Pinpoint the cell where the given text exists, returning its [X, Y] midpoint coordinate. 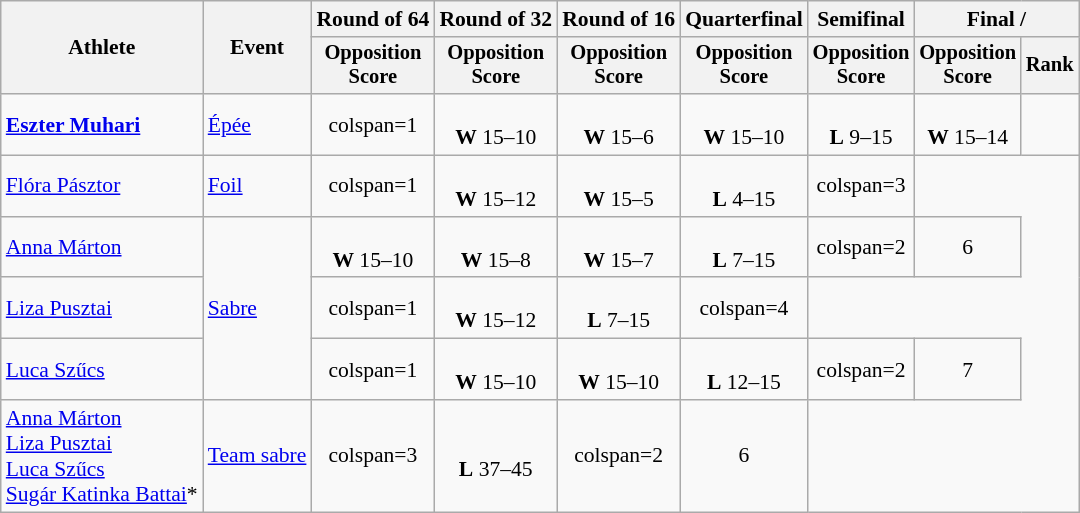
Rank [1050, 66]
Épée [258, 124]
Athlete [102, 48]
Eszter Muhari [102, 124]
Round of 16 [618, 19]
Team sabre [258, 456]
Round of 64 [372, 19]
Quarterfinal [744, 19]
Final / [996, 19]
L 9–15 [862, 124]
W 15–6 [618, 124]
Foil [258, 186]
W 15–7 [618, 248]
colspan=4 [744, 308]
Sabre [258, 308]
L 4–15 [744, 186]
Luca Szűcs [102, 370]
7 [968, 370]
Anna Márton [102, 248]
L 37–45 [496, 456]
Round of 32 [496, 19]
Anna MártonLiza PusztaiLuca SzűcsSugár Katinka Battai* [102, 456]
Semifinal [862, 19]
L 12–15 [744, 370]
Liza Pusztai [102, 308]
Flóra Pásztor [102, 186]
W 15–14 [968, 124]
W 15–5 [618, 186]
W 15–8 [496, 248]
Event [258, 48]
